Find where the given text appears and provide that cell's center as [x, y] coordinate. 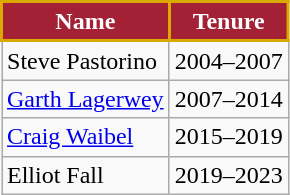
Garth Lagerwey [86, 99]
2007–2014 [228, 99]
2019–2023 [228, 175]
Tenure [228, 22]
Elliot Fall [86, 175]
2004–2007 [228, 60]
2015–2019 [228, 137]
Name [86, 22]
Steve Pastorino [86, 60]
Craig Waibel [86, 137]
